Pinpoint the cell where the given text exists, returning its (X, Y) midpoint coordinate. 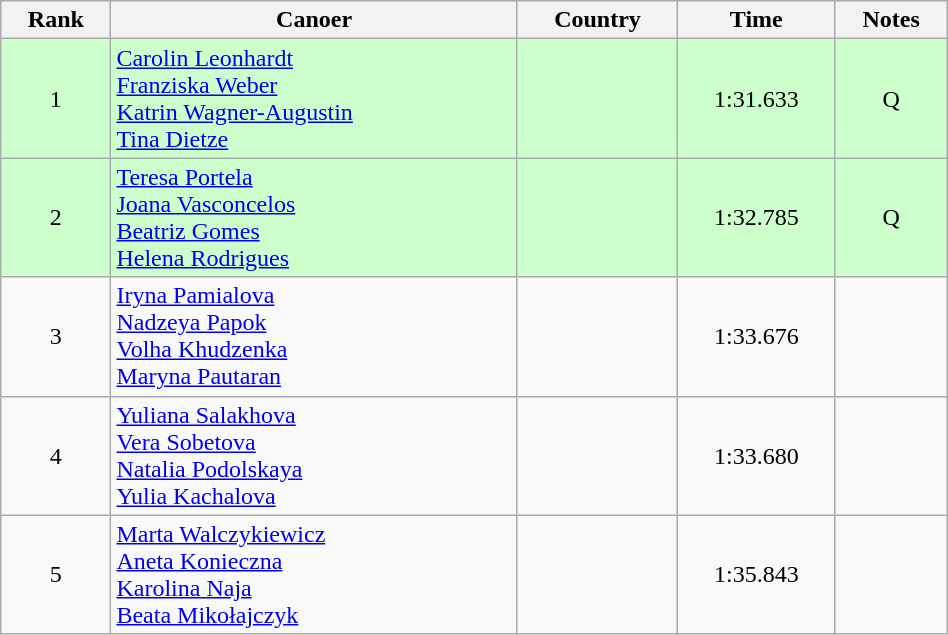
Canoer (314, 20)
3 (56, 336)
Country (597, 20)
Rank (56, 20)
1:35.843 (756, 574)
2 (56, 218)
1:31.633 (756, 98)
1:33.676 (756, 336)
Iryna PamialovaNadzeya PapokVolha KhudzenkaMaryna Pautaran (314, 336)
Time (756, 20)
Yuliana SalakhovaVera SobetovaNatalia PodolskayaYulia Kachalova (314, 456)
Marta WalczykiewiczAneta KoniecznaKarolina NajaBeata Mikołajczyk (314, 574)
1:32.785 (756, 218)
1:33.680 (756, 456)
Teresa PortelaJoana VasconcelosBeatriz GomesHelena Rodrigues (314, 218)
Notes (891, 20)
5 (56, 574)
Carolin LeonhardtFranziska WeberKatrin Wagner-AugustinTina Dietze (314, 98)
4 (56, 456)
1 (56, 98)
